From the cell containing the given text, extract its center point as (X, Y) coordinate. 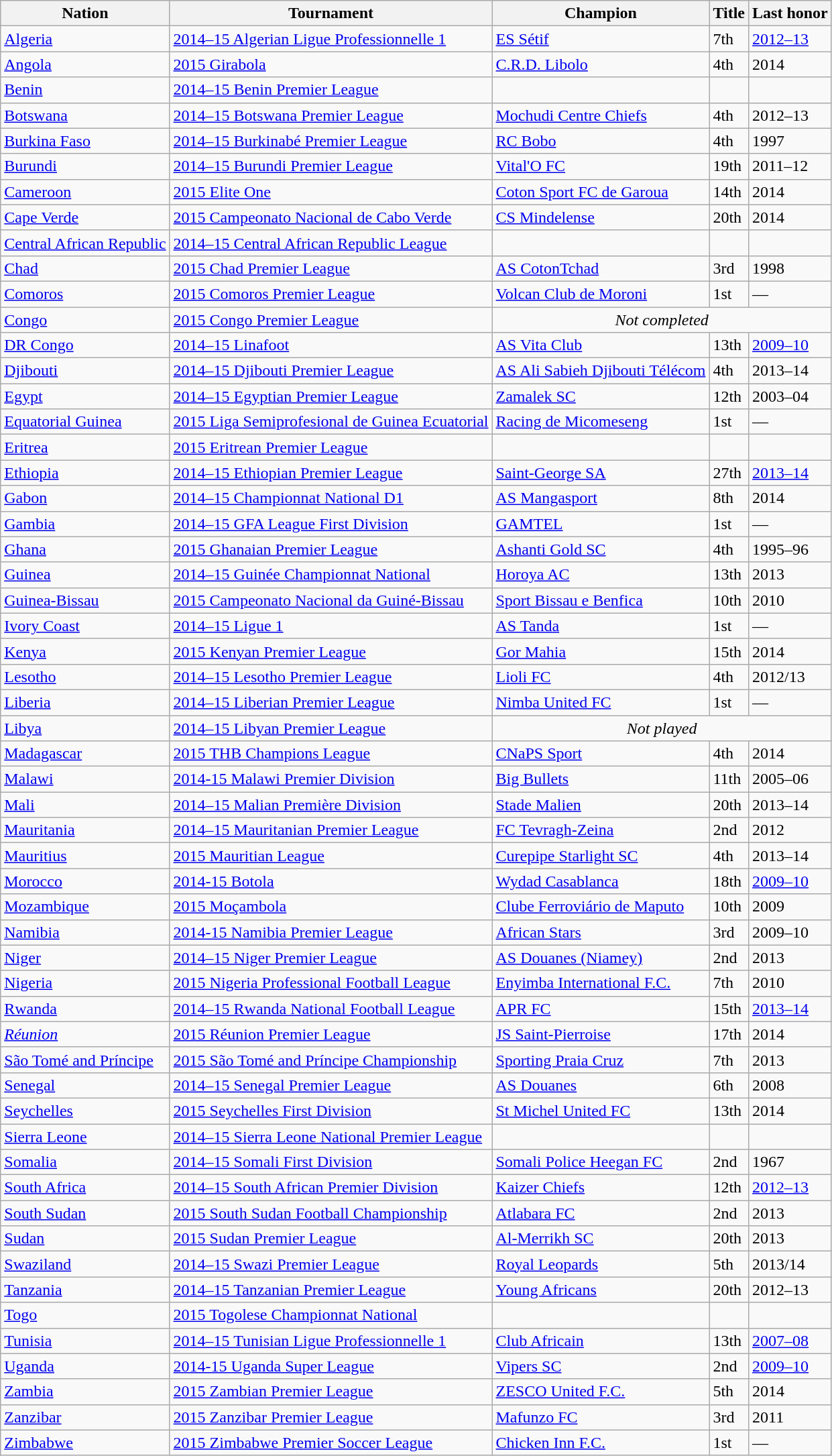
2015 Liga Semiprofesional de Guinea Ecuatorial (331, 422)
AS Ali Sabieh Djibouti Télécom (601, 371)
African Stars (601, 932)
Cape Verde (85, 217)
2015 Campeonato Nacional de Cabo Verde (331, 217)
2014–15 South African Premier Division (331, 1188)
ZESCO United F.C. (601, 1392)
2014–15 Egyptian Premier League (331, 396)
2014–15 Burundi Premier League (331, 166)
2015 Campeonato Nacional da Guiné-Bissau (331, 600)
Somali Police Heegan FC (601, 1162)
2014–15 Ligue 1 (331, 626)
Sierra Leone (85, 1137)
Stade Malien (601, 805)
2015 Sudan Premier League (331, 1239)
Gor Mahia (601, 651)
Nation (85, 13)
Swaziland (85, 1264)
6th (729, 1085)
Mozambique (85, 907)
Namibia (85, 932)
Mauritania (85, 830)
2015 Chad Premier League (331, 268)
2011–12 (790, 166)
Madagascar (85, 754)
2014–15 Mauritanian Premier League (331, 830)
2014–15 Libyan Premier League (331, 728)
GAMTEL (601, 524)
Niger (85, 958)
Clube Ferroviário de Maputo (601, 907)
2014–15 Tanzanian Premier League (331, 1290)
2012/13 (790, 677)
AS Tanda (601, 626)
Chad (85, 268)
AS Mangasport (601, 498)
2014–15 Swazi Premier League (331, 1264)
Malawi (85, 779)
Guinea (85, 575)
2015 Comoros Premier League (331, 294)
Réunion (85, 1034)
Vipers SC (601, 1366)
1995–96 (790, 549)
2015 Kenyan Premier League (331, 651)
Zambia (85, 1392)
Atlabara FC (601, 1213)
Central African Republic (85, 243)
2015 Girabola (331, 64)
Not completed (662, 320)
2014–15 Tunisian Ligue Professionnelle 1 (331, 1341)
Young Africans (601, 1290)
2015 Zanzibar Premier League (331, 1417)
2012 (790, 830)
Lesotho (85, 677)
Mali (85, 805)
2015 Congo Premier League (331, 320)
Curepipe Starlight SC (601, 856)
Gabon (85, 498)
Eritrea (85, 447)
Equatorial Guinea (85, 422)
Last honor (790, 13)
Royal Leopards (601, 1264)
JS Saint-Pierroise (601, 1034)
2014-15 Uganda Super League (331, 1366)
Saint-George SA (601, 473)
2015 Moçambola (331, 907)
2008 (790, 1085)
South Africa (85, 1188)
Volcan Club de Moroni (601, 294)
2014–15 Niger Premier League (331, 958)
2003–04 (790, 396)
Botswana (85, 115)
RC Bobo (601, 141)
Al-Merrikh SC (601, 1239)
Burundi (85, 166)
Ivory Coast (85, 626)
2014-15 Namibia Premier League (331, 932)
2014-15 Malawi Premier Division (331, 779)
2014–15 Rwanda National Football League (331, 1009)
DR Congo (85, 345)
2014–15 Benin Premier League (331, 90)
Mafunzo FC (601, 1417)
Mochudi Centre Chiefs (601, 115)
South Sudan (85, 1213)
ES Sétif (601, 39)
19th (729, 166)
Togo (85, 1315)
2014–15 Guinée Championnat National (331, 575)
Mauritius (85, 856)
Not played (662, 728)
Wydad Casablanca (601, 881)
Enyimba International F.C. (601, 983)
Congo (85, 320)
Sport Bissau e Benfica (601, 600)
2015 Togolese Championnat National (331, 1315)
Coton Sport FC de Garoua (601, 192)
2015 South Sudan Football Championship (331, 1213)
2007–08 (790, 1341)
2014–15 Championnat National D1 (331, 498)
Sporting Praia Cruz (601, 1060)
AS Douanes (601, 1085)
2014–15 Burkinabé Premier League (331, 141)
Morocco (85, 881)
Liberia (85, 702)
Kenya (85, 651)
Gambia (85, 524)
2013/14 (790, 1264)
11th (729, 779)
2011 (790, 1417)
Nimba United FC (601, 702)
Vital'O FC (601, 166)
Big Bullets (601, 779)
1967 (790, 1162)
17th (729, 1034)
Kaizer Chiefs (601, 1188)
Title (729, 13)
Libya (85, 728)
2014–15 Botswana Premier League (331, 115)
2014–15 Senegal Premier League (331, 1085)
St Michel United FC (601, 1111)
2005–06 (790, 779)
Djibouti (85, 371)
2014–15 Algerian Ligue Professionnelle 1 (331, 39)
2014–15 Ethiopian Premier League (331, 473)
Ethiopia (85, 473)
Algeria (85, 39)
2015 Elite One (331, 192)
2015 São Tomé and Príncipe Championship (331, 1060)
Sudan (85, 1239)
2014–15 Djibouti Premier League (331, 371)
Tanzania (85, 1290)
2009 (790, 907)
Uganda (85, 1366)
Benin (85, 90)
Guinea-Bissau (85, 600)
São Tomé and Príncipe (85, 1060)
Senegal (85, 1085)
2014–15 Malian Première Division (331, 805)
8th (729, 498)
2015 Zambian Premier League (331, 1392)
Tournament (331, 13)
CS Mindelense (601, 217)
1998 (790, 268)
27th (729, 473)
Club Africain (601, 1341)
Nigeria (85, 983)
Somalia (85, 1162)
Zamalek SC (601, 396)
2015 Réunion Premier League (331, 1034)
APR FC (601, 1009)
2014–15 Liberian Premier League (331, 702)
Ghana (85, 549)
2015 Ghanaian Premier League (331, 549)
18th (729, 881)
Cameroon (85, 192)
Lioli FC (601, 677)
1997 (790, 141)
2014–15 GFA League First Division (331, 524)
AS CotonTchad (601, 268)
2014–15 Lesotho Premier League (331, 677)
Tunisia (85, 1341)
Chicken Inn F.C. (601, 1443)
14th (729, 192)
2014–15 Somali First Division (331, 1162)
2014–15 Central African Republic League (331, 243)
Comoros (85, 294)
2015 Eritrean Premier League (331, 447)
Zanzibar (85, 1417)
2015 Mauritian League (331, 856)
Angola (85, 64)
C.R.D. Libolo (601, 64)
2014-15 Botola (331, 881)
Rwanda (85, 1009)
2015 Seychelles First Division (331, 1111)
FC Tevragh-Zeina (601, 830)
Ashanti Gold SC (601, 549)
Zimbabwe (85, 1443)
AS Douanes (Niamey) (601, 958)
2015 THB Champions League (331, 754)
2014–15 Linafoot (331, 345)
Burkina Faso (85, 141)
Champion (601, 13)
Seychelles (85, 1111)
2014–15 Sierra Leone National Premier League (331, 1137)
Egypt (85, 396)
CNaPS Sport (601, 754)
2015 Nigeria Professional Football League (331, 983)
AS Vita Club (601, 345)
Racing de Micomeseng (601, 422)
Horoya AC (601, 575)
2015 Zimbabwe Premier Soccer League (331, 1443)
